Output the (X, Y) coordinate of the center of the cell containing the given text.  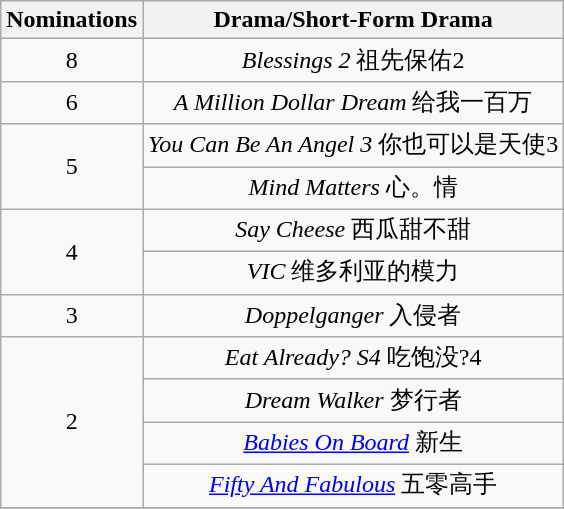
You Can Be An Angel 3 你也可以是天使3 (352, 146)
Eat Already? S4 吃饱没?4 (352, 358)
8 (72, 60)
Fifty And Fabulous 五零高手 (352, 486)
2 (72, 422)
Drama/Short-Form Drama (352, 20)
VIC 维多利亚的模力 (352, 274)
Doppelganger 入侵者 (352, 316)
A Million Dollar Dream 给我一百万 (352, 102)
Nominations (72, 20)
6 (72, 102)
Dream Walker 梦行者 (352, 400)
Mind Matters 心。情 (352, 188)
4 (72, 252)
Blessings 2 祖先保佑2 (352, 60)
5 (72, 166)
3 (72, 316)
Say Cheese 西瓜甜不甜 (352, 230)
Babies On Board 新生 (352, 444)
